Locate the cell with the specified text and output its (x, y) center coordinate. 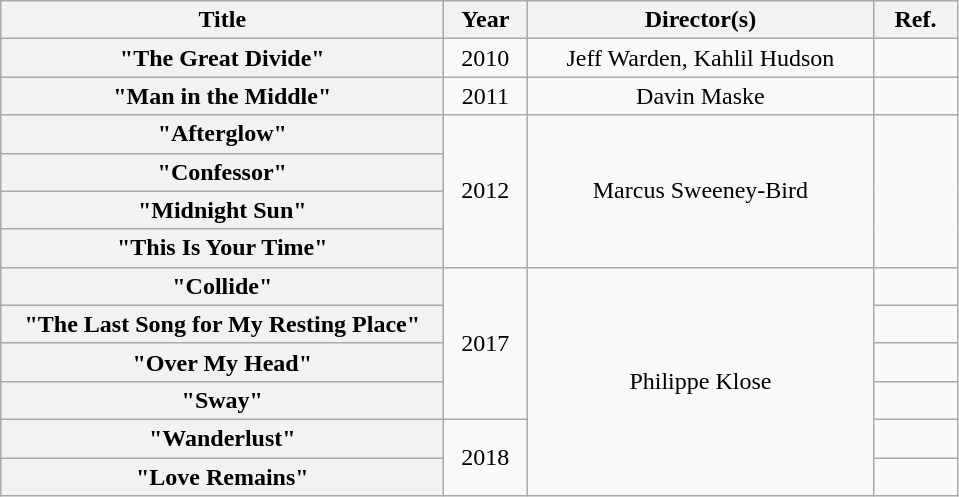
Marcus Sweeney-Bird (700, 191)
2018 (486, 457)
Ref. (916, 20)
"This Is Your Time" (222, 248)
"Wanderlust" (222, 438)
2012 (486, 191)
"Sway" (222, 400)
"Man in the Middle" (222, 96)
2011 (486, 96)
Davin Maske (700, 96)
2017 (486, 343)
"Confessor" (222, 172)
"Midnight Sun" (222, 210)
Year (486, 20)
"Over My Head" (222, 362)
Director(s) (700, 20)
"The Great Divide" (222, 58)
Jeff Warden, Kahlil Hudson (700, 58)
"Collide" (222, 286)
"The Last Song for My Resting Place" (222, 324)
Philippe Klose (700, 381)
2010 (486, 58)
"Afterglow" (222, 134)
"Love Remains" (222, 477)
Title (222, 20)
